Identify which cell holds the provided text, then report its [x, y] central coordinate. 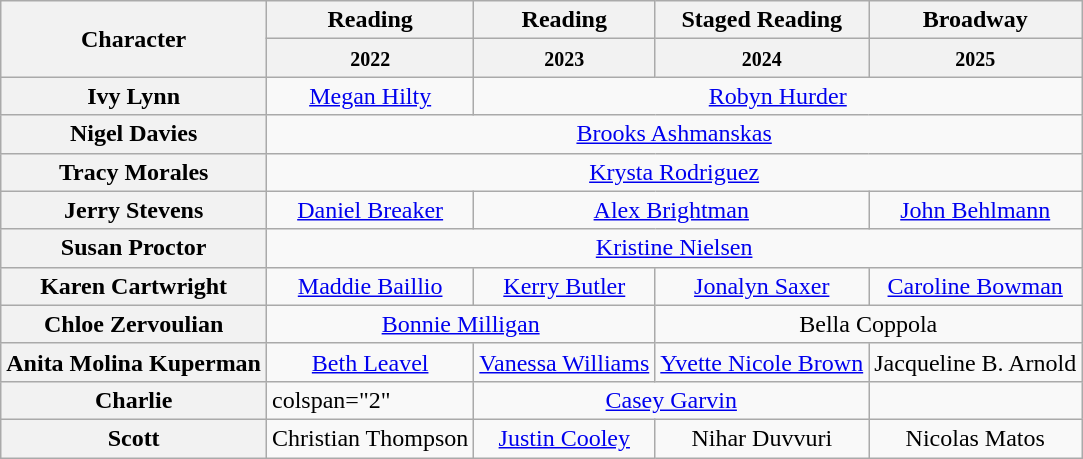
Beth Leavel [370, 362]
Jacqueline B. Arnold [976, 362]
Justin Cooley [564, 438]
2025 [976, 58]
Nicolas Matos [976, 438]
2022 [370, 58]
John Behlmann [976, 210]
Ivy Lynn [134, 96]
Bella Coppola [868, 324]
Robyn Hurder [778, 96]
2024 [762, 58]
Yvette Nicole Brown [762, 362]
Maddie Baillio [370, 286]
Jonalyn Saxer [762, 286]
Bonnie Milligan [461, 324]
Kerry Butler [564, 286]
Susan Proctor [134, 248]
Brooks Ashmanskas [674, 134]
Daniel Breaker [370, 210]
Broadway [976, 20]
Nigel Davies [134, 134]
Nihar Duvvuri [762, 438]
Caroline Bowman [976, 286]
Chloe Zervoulian [134, 324]
Staged Reading [762, 20]
Karen Cartwright [134, 286]
Character [134, 39]
Megan Hilty [370, 96]
2023 [564, 58]
Christian Thompson [370, 438]
colspan="2" [370, 400]
Alex Brightman [672, 210]
Vanessa Williams [564, 362]
Kristine Nielsen [674, 248]
Scott [134, 438]
Charlie [134, 400]
Casey Garvin [672, 400]
Jerry Stevens [134, 210]
Krysta Rodriguez [674, 172]
Anita Molina Kuperman [134, 362]
Tracy Morales [134, 172]
